Return (x, y) of the center of cell containing provided text 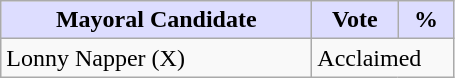
Acclaimed (383, 58)
Mayoral Candidate (156, 20)
Vote (355, 20)
Lonny Napper (X) (156, 58)
% (426, 20)
